Detect which cell encompasses the target text, then output its (X, Y) center coordinate. 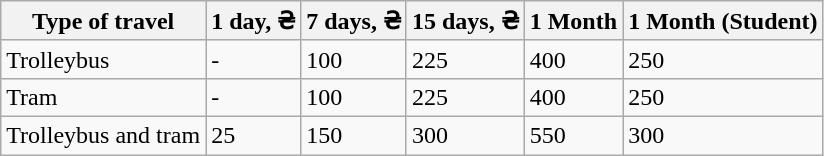
Type of travel (104, 21)
Tram (104, 97)
1 Month (Student) (723, 21)
1 Month (573, 21)
550 (573, 135)
150 (354, 135)
7 days, ₴ (354, 21)
15 days, ₴ (465, 21)
1 day, ₴ (254, 21)
25 (254, 135)
Trolleybus and tram (104, 135)
Trolleybus (104, 59)
